Output the [X, Y] coordinate of the center of the cell containing the given text.  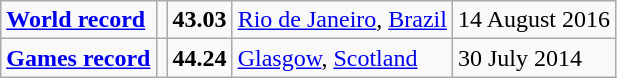
Rio de Janeiro, Brazil [342, 20]
30 July 2014 [534, 58]
Games record [78, 58]
43.03 [200, 20]
World record [78, 20]
44.24 [200, 58]
14 August 2016 [534, 20]
Glasgow, Scotland [342, 58]
